Pinpoint the cell where the given text exists, returning its [x, y] midpoint coordinate. 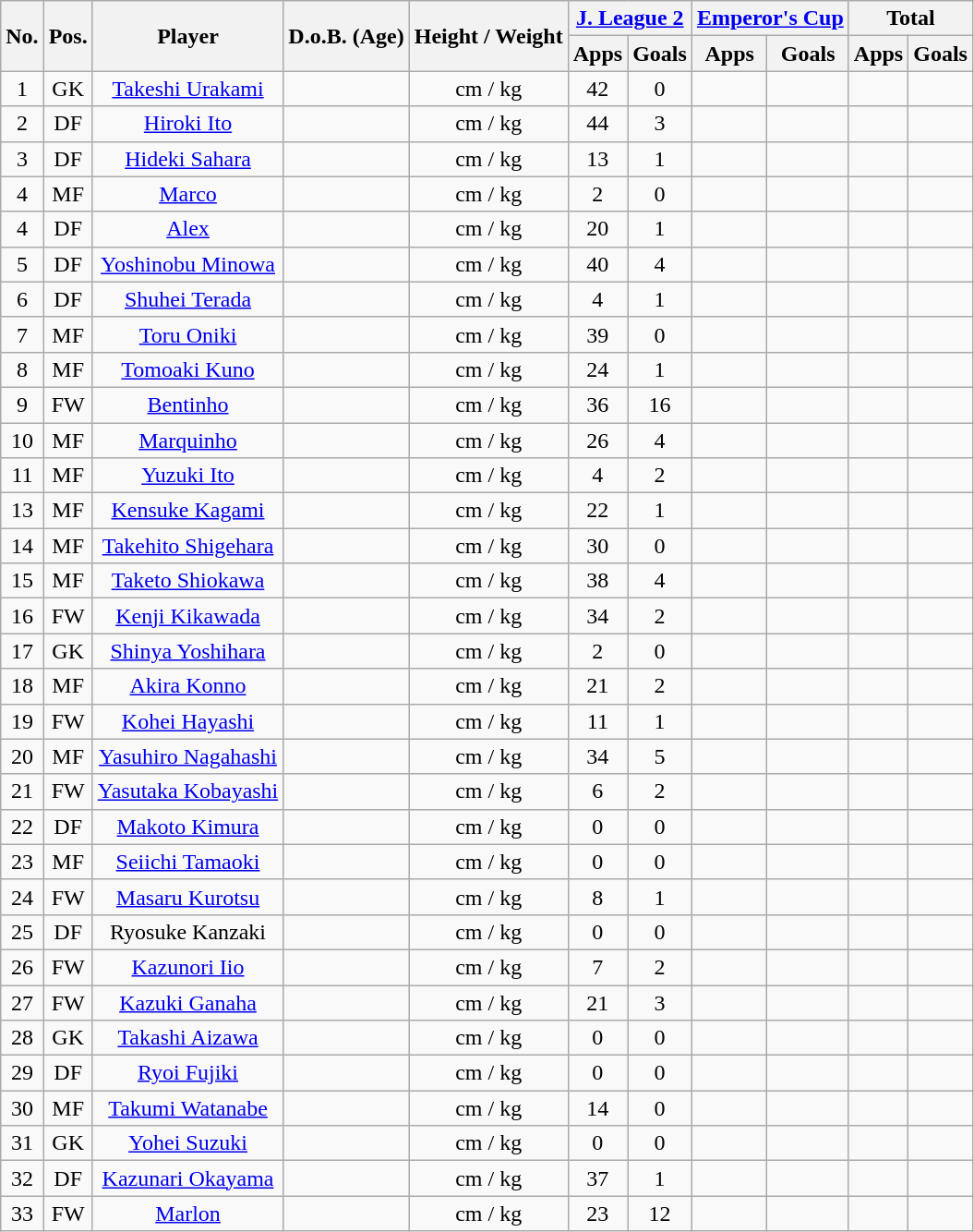
31 [22, 1143]
Shuhei Terada [188, 299]
No. [22, 36]
J. League 2 [630, 18]
Kazunari Okayama [188, 1178]
Yoshinobu Minowa [188, 264]
42 [597, 89]
Total [910, 18]
Kazunori Iio [188, 967]
Emperor's Cup [770, 18]
Kensuke Kagami [188, 511]
Makoto Kimura [188, 827]
27 [22, 1002]
Akira Konno [188, 686]
Height / Weight [488, 36]
12 [660, 1214]
Takashi Aizawa [188, 1038]
38 [597, 581]
Marquinho [188, 441]
32 [22, 1178]
Bentinho [188, 405]
Takeshi Urakami [188, 89]
Pos. [68, 36]
Player [188, 36]
Yasutaka Kobayashi [188, 791]
Kenji Kikawada [188, 616]
Taketo Shiokawa [188, 581]
36 [597, 405]
Tomoaki Kuno [188, 369]
Shinya Yoshihara [188, 651]
Marlon [188, 1214]
Yuzuki Ito [188, 476]
39 [597, 334]
40 [597, 264]
Toru Oniki [188, 334]
Marco [188, 194]
Hideki Sahara [188, 159]
Ryosuke Kanzaki [188, 932]
Masaru Kurotsu [188, 897]
44 [597, 124]
Ryoi Fujiki [188, 1073]
Hiroki Ito [188, 124]
33 [22, 1214]
9 [22, 405]
Alex [188, 229]
D.o.B. (Age) [346, 36]
Takumi Watanabe [188, 1108]
29 [22, 1073]
Yasuhiro Nagahashi [188, 756]
15 [22, 581]
28 [22, 1038]
Kazuki Ganaha [188, 1002]
18 [22, 686]
37 [597, 1178]
Seiichi Tamaoki [188, 862]
Takehito Shigehara [188, 546]
19 [22, 721]
25 [22, 932]
Kohei Hayashi [188, 721]
10 [22, 441]
17 [22, 651]
Yohei Suzuki [188, 1143]
